Capture the cell that displays the provided text and extract its [X, Y] central coordinate. 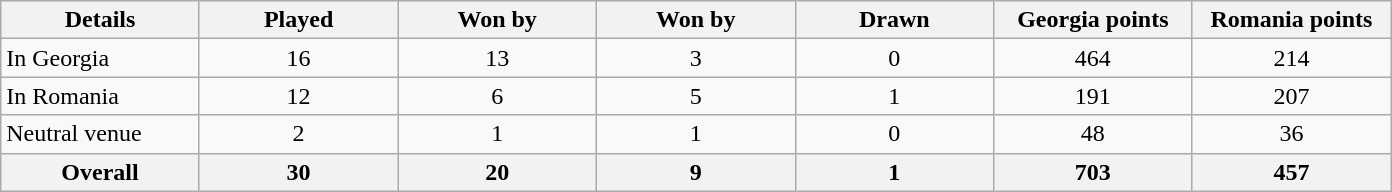
48 [1094, 134]
703 [1094, 172]
5 [696, 96]
2 [298, 134]
Details [100, 20]
In Romania [100, 96]
30 [298, 172]
Romania points [1292, 20]
Played [298, 20]
191 [1094, 96]
464 [1094, 58]
9 [696, 172]
Drawn [894, 20]
Neutral venue [100, 134]
207 [1292, 96]
20 [498, 172]
6 [498, 96]
In Georgia [100, 58]
Overall [100, 172]
457 [1292, 172]
Georgia points [1094, 20]
16 [298, 58]
36 [1292, 134]
3 [696, 58]
214 [1292, 58]
13 [498, 58]
12 [298, 96]
